From the cell containing the given text, extract its center point as [X, Y] coordinate. 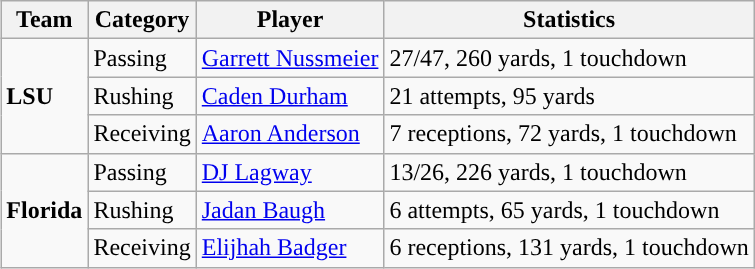
Statistics [569, 20]
Florida [44, 210]
13/26, 226 yards, 1 touchdown [569, 172]
Caden Durham [290, 96]
DJ Lagway [290, 172]
Category [142, 20]
Player [290, 20]
21 attempts, 95 yards [569, 96]
6 receptions, 131 yards, 1 touchdown [569, 248]
27/47, 260 yards, 1 touchdown [569, 58]
Garrett Nussmeier [290, 58]
6 attempts, 65 yards, 1 touchdown [569, 210]
Team [44, 20]
7 receptions, 72 yards, 1 touchdown [569, 134]
Elijhah Badger [290, 248]
Jadan Baugh [290, 210]
Aaron Anderson [290, 134]
LSU [44, 96]
